Return the [x, y] coordinate for the center point of the cell that contains the specified text.  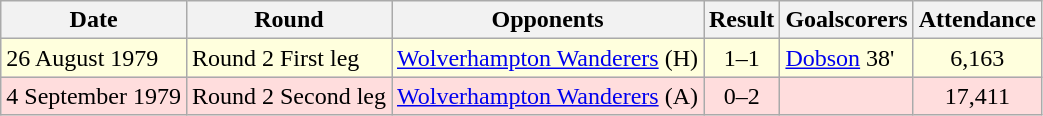
6,163 [977, 58]
Goalscorers [846, 20]
Date [94, 20]
Opponents [548, 20]
Dobson 38' [846, 58]
17,411 [977, 96]
Attendance [977, 20]
Result [742, 20]
Wolverhampton Wanderers (H) [548, 58]
26 August 1979 [94, 58]
4 September 1979 [94, 96]
Round 2 First leg [288, 58]
1–1 [742, 58]
0–2 [742, 96]
Wolverhampton Wanderers (A) [548, 96]
Round [288, 20]
Round 2 Second leg [288, 96]
